Return the [X, Y] coordinate for the center point of the cell that contains the specified text.  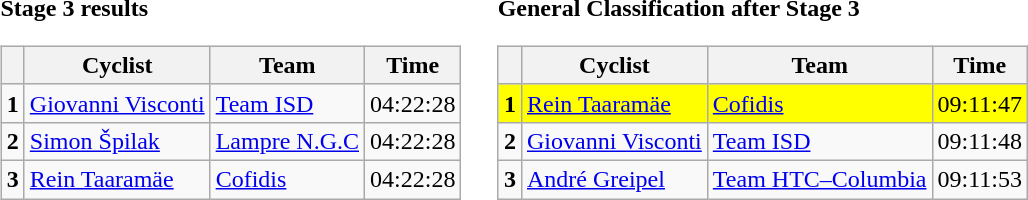
09:11:47 [980, 103]
09:11:53 [980, 179]
Simon Špilak [117, 141]
André Greipel [614, 179]
09:11:48 [980, 141]
Lampre N.G.C [287, 141]
Team HTC–Columbia [820, 179]
